Return (x, y) of the center of cell containing provided text 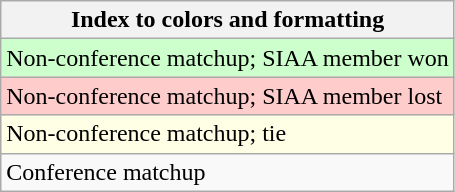
Non-conference matchup; SIAA member lost (228, 96)
Non-conference matchup; SIAA member won (228, 58)
Non-conference matchup; tie (228, 134)
Index to colors and formatting (228, 20)
Conference matchup (228, 172)
